Scan for the cell matching the given text and deliver its (x, y) coordinate at center. 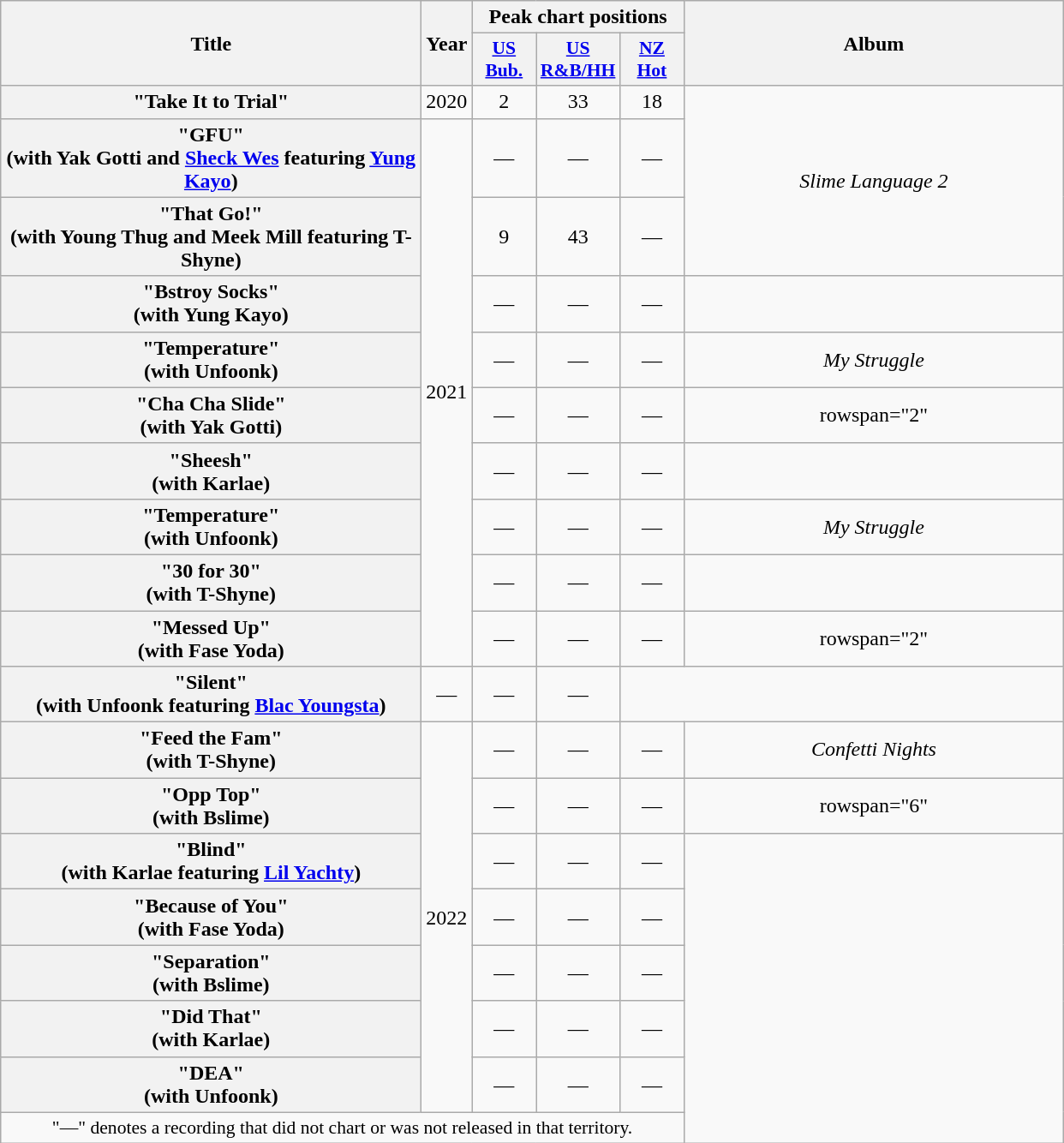
"Sheesh"(with Karlae) (211, 471)
2 (504, 102)
NZHot (651, 60)
USR&B/HH (578, 60)
"Silent"(with Unfoonk featuring Blac Youngsta) (211, 694)
"Feed the Fam"(with T-Shyne) (211, 751)
"Separation"(with Bslime) (211, 973)
"Blind"(with Karlae featuring Lil Yachty) (211, 862)
"That Go!"(with Young Thug and Meek Mill featuring T-Shyne) (211, 236)
Year (447, 43)
33 (578, 102)
2021 (447, 392)
"Because of You"(with Fase Yoda) (211, 917)
9 (504, 236)
"Did That"(with Karlae) (211, 1028)
"Cha Cha Slide"(with Yak Gotti) (211, 415)
2020 (447, 102)
Title (211, 43)
"DEA"(with Unfoonk) (211, 1085)
"Messed Up"(with Fase Yoda) (211, 637)
43 (578, 236)
"Take It to Trial" (211, 102)
"—" denotes a recording that did not chart or was not released in that territory. (343, 1128)
Album (874, 43)
USBub. (504, 60)
"Opp Top"(with Bslime) (211, 805)
18 (651, 102)
"GFU"(with Yak Gotti and Sheck Wes featuring Yung Kayo) (211, 158)
rowspan="6" (874, 805)
Confetti Nights (874, 751)
"Bstroy Socks"(with Yung Kayo) (211, 303)
Slime Language 2 (874, 181)
Peak chart positions (578, 17)
"30 for 30"(with T-Shyne) (211, 583)
2022 (447, 917)
